Output the (x, y) coordinate of the center of the cell containing the given text.  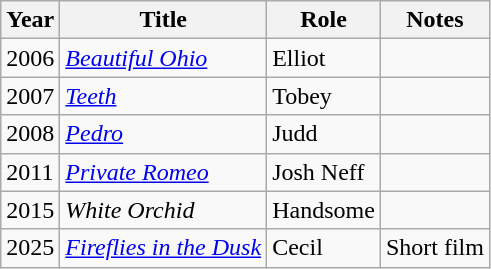
2007 (30, 96)
Tobey (324, 96)
Handsome (324, 210)
Pedro (164, 134)
Year (30, 20)
Private Romeo (164, 172)
White Orchid (164, 210)
Judd (324, 134)
Beautiful Ohio (164, 58)
2011 (30, 172)
2015 (30, 210)
Elliot (324, 58)
2008 (30, 134)
Role (324, 20)
Teeth (164, 96)
2006 (30, 58)
Fireflies in the Dusk (164, 248)
Title (164, 20)
Josh Neff (324, 172)
Cecil (324, 248)
Short film (434, 248)
Notes (434, 20)
2025 (30, 248)
